Scan for the cell matching the given text and deliver its [x, y] coordinate at center. 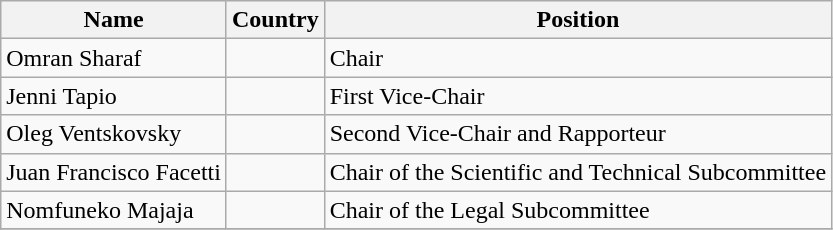
Oleg Ventskovsky [114, 134]
Position [578, 20]
First Vice-Chair [578, 96]
Country [275, 20]
Omran Sharaf [114, 58]
Juan Francisco Facetti [114, 172]
Nomfuneko Majaja [114, 210]
Chair of the Scientific and Technical Subcommittee [578, 172]
Second Vice-Chair and Rapporteur [578, 134]
Jenni Tapio [114, 96]
Name [114, 20]
Chair [578, 58]
Chair of the Legal Subcommittee [578, 210]
